Search for the cell housing the specified text and yield its [x, y] center coordinate. 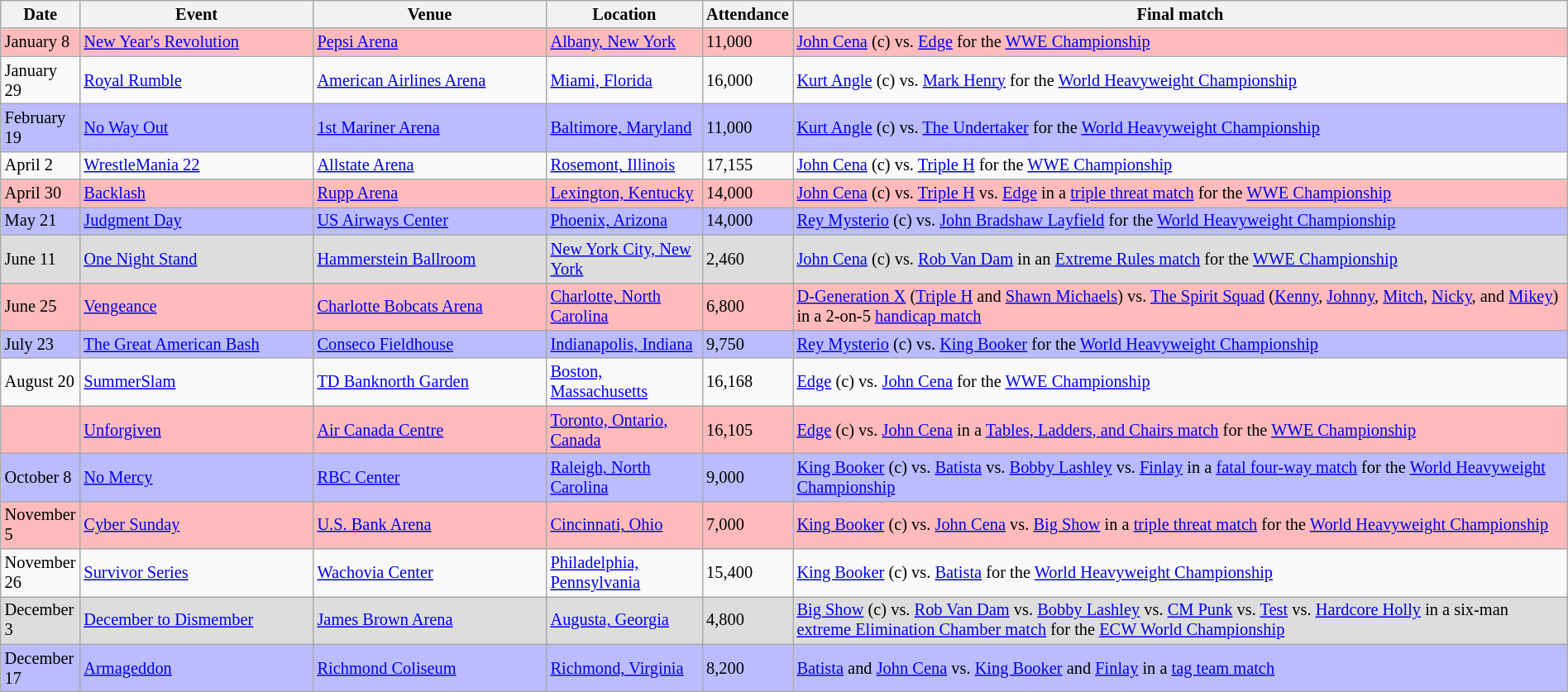
One Night Stand [196, 259]
December to Dismember [196, 620]
Attendance [748, 14]
August 20 [41, 382]
No Way Out [196, 127]
Rosemont, Illinois [625, 165]
15,400 [748, 573]
Batista and John Cena vs. King Booker and Finlay in a tag team match [1181, 668]
9,000 [748, 477]
Philadelphia, Pennsylvania [625, 573]
Baltimore, Maryland [625, 127]
Survivor Series [196, 573]
January 29 [41, 80]
Rupp Arena [430, 193]
Venue [430, 14]
April 2 [41, 165]
16,000 [748, 80]
King Booker (c) vs. Batista for the World Heavyweight Championship [1181, 573]
Rey Mysterio (c) vs. John Bradshaw Layfield for the World Heavyweight Championship [1181, 221]
9,750 [748, 344]
Unforgiven [196, 430]
Lexington, Kentucky [625, 193]
February 19 [41, 127]
Toronto, Ontario, Canada [625, 430]
RBC Center [430, 477]
December 17 [41, 668]
May 21 [41, 221]
Event [196, 14]
John Cena (c) vs. Triple H vs. Edge in a triple threat match for the WWE Championship [1181, 193]
8,200 [748, 668]
Indianapolis, Indiana [625, 344]
November 5 [41, 525]
Raleigh, North Carolina [625, 477]
New York City, New York [625, 259]
Air Canada Centre [430, 430]
Conseco Fieldhouse [430, 344]
Pepsi Arena [430, 42]
November 26 [41, 573]
SummerSlam [196, 382]
Judgment Day [196, 221]
Augusta, Georgia [625, 620]
1st Mariner Arena [430, 127]
Kurt Angle (c) vs. The Undertaker for the World Heavyweight Championship [1181, 127]
Phoenix, Arizona [625, 221]
The Great American Bash [196, 344]
July 23 [41, 344]
January 8 [41, 42]
Edge (c) vs. John Cena for the WWE Championship [1181, 382]
King Booker (c) vs. John Cena vs. Big Show in a triple threat match for the World Heavyweight Championship [1181, 525]
Cincinnati, Ohio [625, 525]
Charlotte Bobcats Arena [430, 307]
Richmond Coliseum [430, 668]
Charlotte, North Carolina [625, 307]
John Cena (c) vs. Triple H for the WWE Championship [1181, 165]
TD Banknorth Garden [430, 382]
Miami, Florida [625, 80]
6,800 [748, 307]
WrestleMania 22 [196, 165]
4,800 [748, 620]
D-Generation X (Triple H and Shawn Michaels) vs. The Spirit Squad (Kenny, Johnny, Mitch, Nicky, and Mikey) in a 2-on-5 handicap match [1181, 307]
Location [625, 14]
John Cena (c) vs. Edge for the WWE Championship [1181, 42]
Richmond, Virginia [625, 668]
16,168 [748, 382]
Boston, Massachusetts [625, 382]
Kurt Angle (c) vs. Mark Henry for the World Heavyweight Championship [1181, 80]
U.S. Bank Arena [430, 525]
Rey Mysterio (c) vs. King Booker for the World Heavyweight Championship [1181, 344]
US Airways Center [430, 221]
Albany, New York [625, 42]
Allstate Arena [430, 165]
Cyber Sunday [196, 525]
7,000 [748, 525]
Royal Rumble [196, 80]
December 3 [41, 620]
Final match [1181, 14]
New Year's Revolution [196, 42]
No Mercy [196, 477]
June 11 [41, 259]
King Booker (c) vs. Batista vs. Bobby Lashley vs. Finlay in a fatal four-way match for the World Heavyweight Championship [1181, 477]
June 25 [41, 307]
Vengeance [196, 307]
John Cena (c) vs. Rob Van Dam in an Extreme Rules match for the WWE Championship [1181, 259]
Wachovia Center [430, 573]
October 8 [41, 477]
James Brown Arena [430, 620]
17,155 [748, 165]
April 30 [41, 193]
American Airlines Arena [430, 80]
Backlash [196, 193]
Date [41, 14]
16,105 [748, 430]
Hammerstein Ballroom [430, 259]
Edge (c) vs. John Cena in a Tables, Ladders, and Chairs match for the WWE Championship [1181, 430]
Armageddon [196, 668]
2,460 [748, 259]
